Determine the (x, y) coordinate at the center of the cell enclosing the given text.  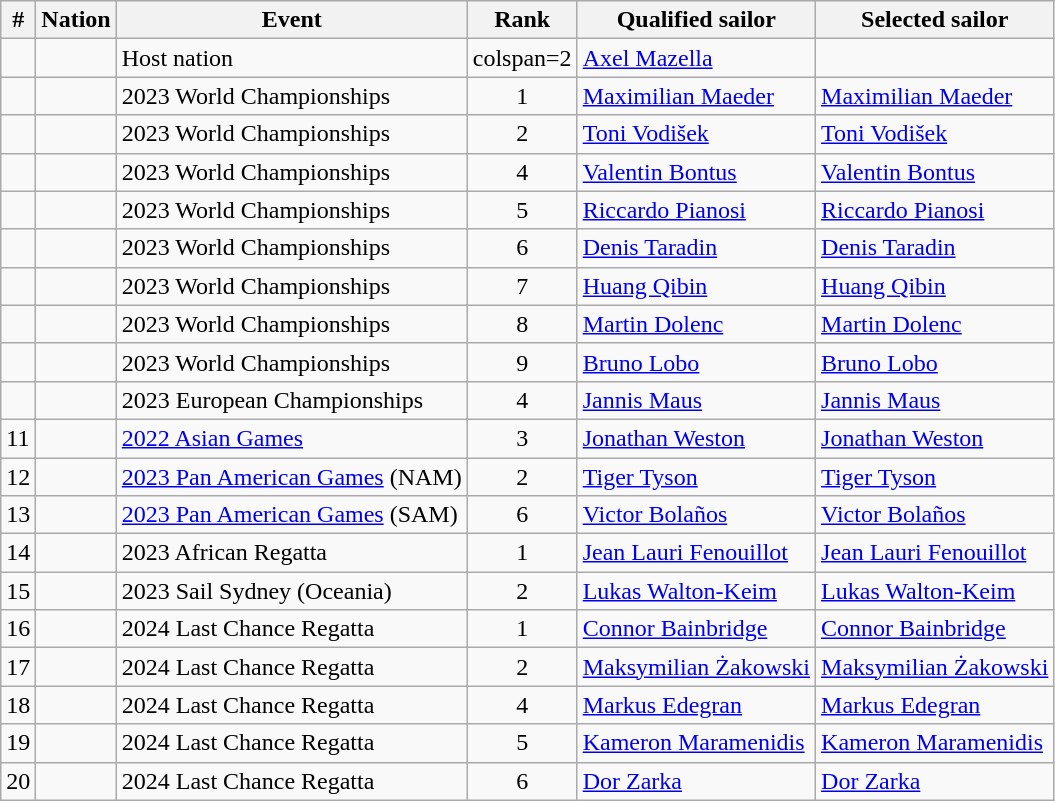
16 (18, 629)
7 (522, 286)
colspan=2 (522, 58)
13 (18, 515)
3 (522, 438)
2023 African Regatta (292, 553)
Nation (76, 20)
Event (292, 20)
11 (18, 438)
Qualified sailor (696, 20)
19 (18, 743)
18 (18, 705)
2023 Pan American Games (NAM) (292, 477)
20 (18, 781)
17 (18, 667)
9 (522, 362)
Host nation (292, 58)
Rank (522, 20)
2023 European Championships (292, 400)
12 (18, 477)
2023 Sail Sydney (Oceania) (292, 591)
15 (18, 591)
# (18, 20)
Axel Mazella (696, 58)
8 (522, 324)
2023 Pan American Games (SAM) (292, 515)
Selected sailor (935, 20)
2022 Asian Games (292, 438)
14 (18, 553)
